Locate the cell with the specified text and output its [X, Y] center coordinate. 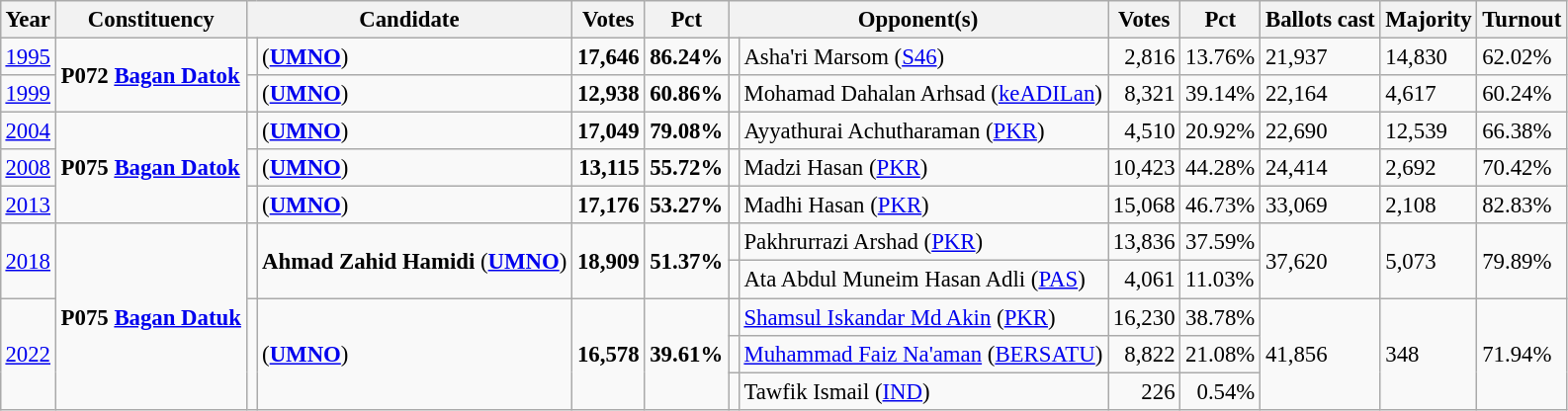
2004 [28, 131]
38.78% [1220, 317]
21,937 [1321, 56]
86.24% [686, 56]
Candidate [409, 20]
18,909 [609, 261]
46.73% [1220, 205]
14,830 [1429, 56]
22,690 [1321, 131]
Ayyathurai Achutharaman (PKR) [923, 131]
62.02% [1523, 56]
37.59% [1220, 242]
226 [1145, 391]
Ata Abdul Muneim Hasan Adli (PAS) [923, 280]
Opponent(s) [917, 20]
82.83% [1523, 205]
10,423 [1145, 168]
16,230 [1145, 317]
Asha'ri Marsom (S46) [923, 56]
22,164 [1321, 94]
39.14% [1220, 94]
53.27% [686, 205]
2008 [28, 168]
71.94% [1523, 354]
348 [1429, 354]
2,108 [1429, 205]
60.24% [1523, 94]
P072 Bagan Datok [150, 75]
Madhi Hasan (PKR) [923, 205]
2,692 [1429, 168]
2018 [28, 261]
2,816 [1145, 56]
51.37% [686, 261]
20.92% [1220, 131]
44.28% [1220, 168]
17,646 [609, 56]
24,414 [1321, 168]
79.89% [1523, 261]
Tawfik Ismail (IND) [923, 391]
41,856 [1321, 354]
P075 Bagan Datuk [150, 316]
21.08% [1220, 354]
60.86% [686, 94]
11.03% [1220, 280]
33,069 [1321, 205]
Madzi Hasan (PKR) [923, 168]
17,049 [609, 131]
2013 [28, 205]
1995 [28, 56]
13,836 [1145, 242]
Mohamad Dahalan Arhsad (keADILan) [923, 94]
5,073 [1429, 261]
37,620 [1321, 261]
0.54% [1220, 391]
79.08% [686, 131]
Pakhrurrazi Arshad (PKR) [923, 242]
12,938 [609, 94]
70.42% [1523, 168]
2022 [28, 354]
4,061 [1145, 280]
4,617 [1429, 94]
8,321 [1145, 94]
15,068 [1145, 205]
Year [28, 20]
12,539 [1429, 131]
55.72% [686, 168]
8,822 [1145, 354]
4,510 [1145, 131]
13,115 [609, 168]
Constituency [150, 20]
39.61% [686, 354]
16,578 [609, 354]
Muhammad Faiz Na'aman (BERSATU) [923, 354]
Shamsul Iskandar Md Akin (PKR) [923, 317]
Turnout [1523, 20]
P075 Bagan Datok [150, 168]
66.38% [1523, 131]
Majority [1429, 20]
17,176 [609, 205]
Ahmad Zahid Hamidi (UMNO) [415, 261]
1999 [28, 94]
13.76% [1220, 56]
Ballots cast [1321, 20]
